Provide the [x, y] coordinate of the cell's center where the given text is located.  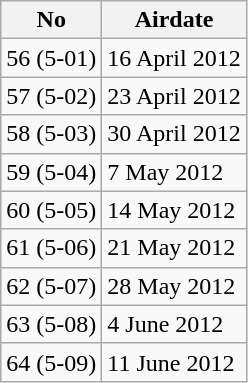
56 (5-01) [52, 58]
61 (5-06) [52, 248]
14 May 2012 [174, 210]
No [52, 20]
64 (5-09) [52, 362]
30 April 2012 [174, 134]
11 June 2012 [174, 362]
62 (5-07) [52, 286]
7 May 2012 [174, 172]
Airdate [174, 20]
28 May 2012 [174, 286]
60 (5-05) [52, 210]
59 (5-04) [52, 172]
58 (5-03) [52, 134]
57 (5-02) [52, 96]
16 April 2012 [174, 58]
63 (5-08) [52, 324]
21 May 2012 [174, 248]
23 April 2012 [174, 96]
4 June 2012 [174, 324]
